Detect which cell encompasses the target text, then output its [X, Y] center coordinate. 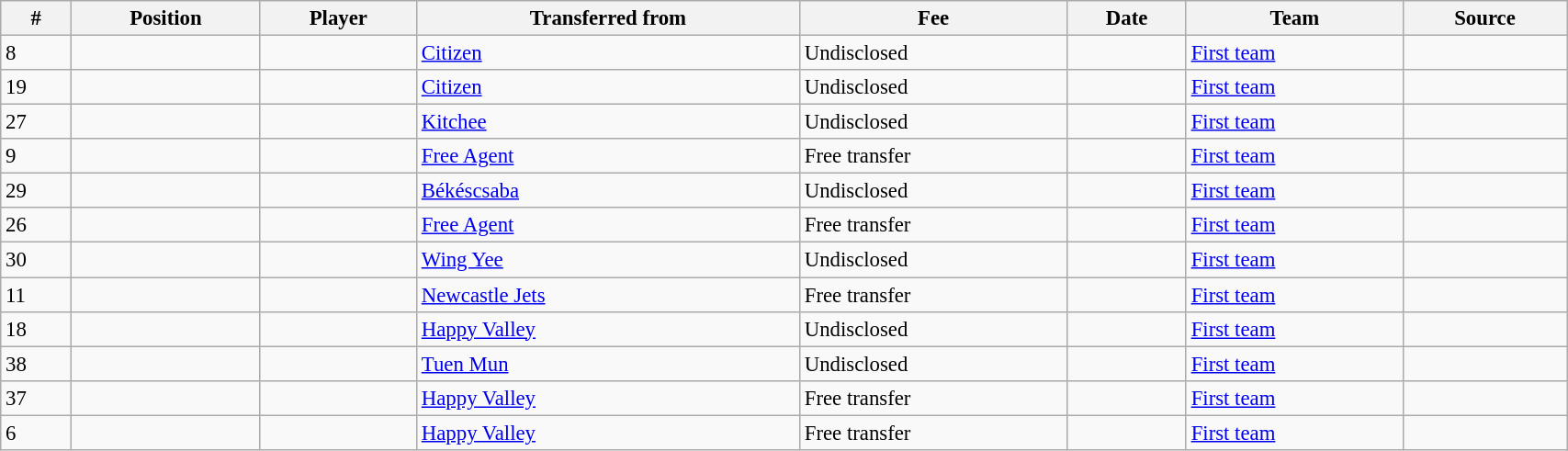
Position [165, 18]
18 [37, 329]
# [37, 18]
Kitchee [608, 122]
Wing Yee [608, 260]
Transferred from [608, 18]
Fee [933, 18]
26 [37, 225]
8 [37, 53]
37 [37, 398]
Tuen Mun [608, 364]
Player [338, 18]
6 [37, 433]
27 [37, 122]
Newcastle Jets [608, 295]
38 [37, 364]
19 [37, 87]
Békéscsaba [608, 191]
11 [37, 295]
Date [1127, 18]
30 [37, 260]
Team [1294, 18]
Source [1484, 18]
9 [37, 156]
29 [37, 191]
